Identify which cell holds the provided text, then report its (x, y) central coordinate. 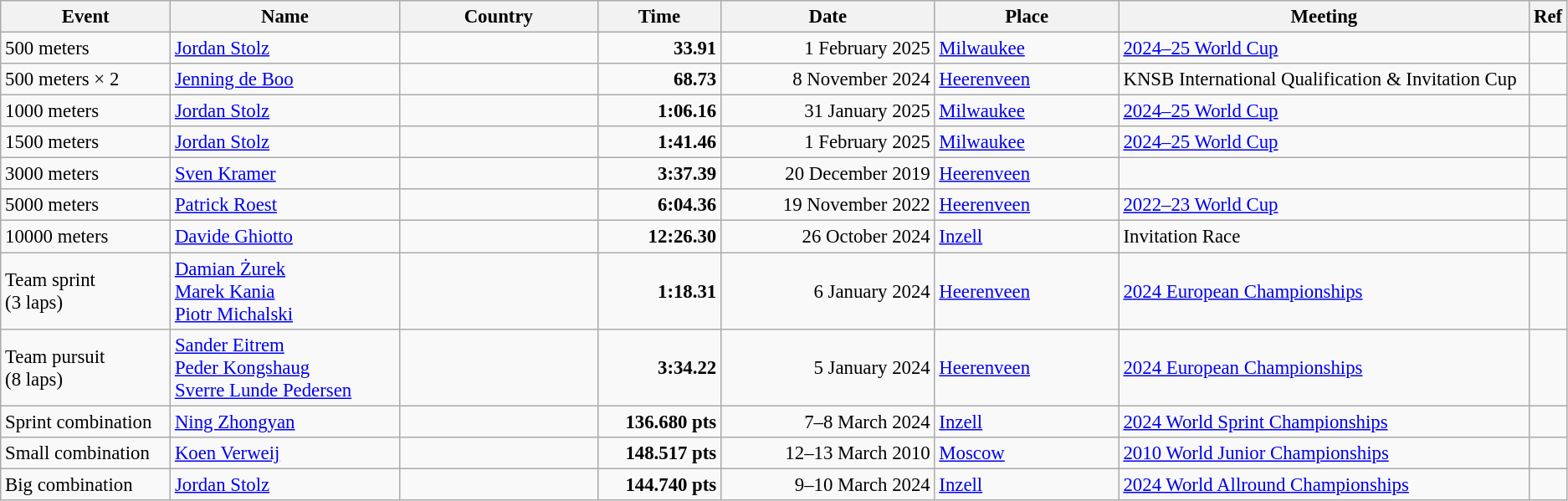
2024 World Allround Championships (1324, 484)
Jenning de Boo (285, 79)
26 October 2024 (828, 237)
2024 World Sprint Championships (1324, 422)
68.73 (659, 79)
Moscow (1027, 452)
1000 meters (85, 111)
500 meters × 2 (85, 79)
1:41.46 (659, 142)
Ning Zhongyan (285, 422)
Place (1027, 17)
7–8 March 2024 (828, 422)
Date (828, 17)
Davide Ghiotto (285, 237)
Small combination (85, 452)
3:34.22 (659, 367)
3:37.39 (659, 174)
Sven Kramer (285, 174)
20 December 2019 (828, 174)
8 November 2024 (828, 79)
136.680 pts (659, 422)
1:06.16 (659, 111)
Sander EitremPeder KongshaugSverre Lunde Pedersen (285, 367)
Country (499, 17)
5 January 2024 (828, 367)
9–10 March 2024 (828, 484)
31 January 2025 (828, 111)
Sprint combination (85, 422)
6:04.36 (659, 205)
Patrick Roest (285, 205)
Damian ŻurekMarek KaniaPiotr Michalski (285, 291)
Big combination (85, 484)
Ref (1548, 17)
1500 meters (85, 142)
2022–23 World Cup (1324, 205)
19 November 2022 (828, 205)
Meeting (1324, 17)
144.740 pts (659, 484)
33.91 (659, 49)
12–13 March 2010 (828, 452)
148.517 pts (659, 452)
5000 meters (85, 205)
Koen Verweij (285, 452)
Invitation Race (1324, 237)
3000 meters (85, 174)
Team sprint(3 laps) (85, 291)
6 January 2024 (828, 291)
2010 World Junior Championships (1324, 452)
12:26.30 (659, 237)
Time (659, 17)
Event (85, 17)
Team pursuit(8 laps) (85, 367)
500 meters (85, 49)
Name (285, 17)
10000 meters (85, 237)
1:18.31 (659, 291)
KNSB International Qualification & Invitation Cup (1324, 79)
